Determine the (X, Y) coordinate at the center of the cell enclosing the given text.  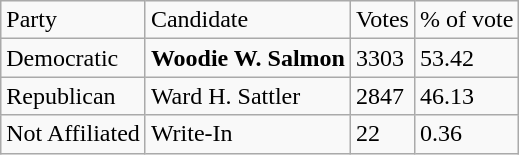
53.42 (466, 58)
% of vote (466, 20)
Not Affiliated (74, 134)
3303 (382, 58)
Ward H. Sattler (248, 96)
0.36 (466, 134)
Candidate (248, 20)
2847 (382, 96)
Write-In (248, 134)
46.13 (466, 96)
Republican (74, 96)
22 (382, 134)
Votes (382, 20)
Woodie W. Salmon (248, 58)
Democratic (74, 58)
Party (74, 20)
